Detect which cell encompasses the target text, then output its [X, Y] center coordinate. 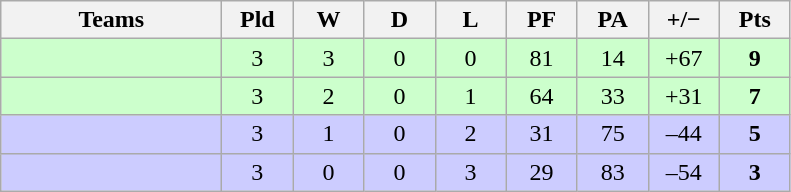
83 [612, 172]
W [328, 20]
64 [542, 96]
+67 [684, 58]
+/− [684, 20]
Pld [258, 20]
–44 [684, 134]
14 [612, 58]
33 [612, 96]
31 [542, 134]
PA [612, 20]
9 [754, 58]
+31 [684, 96]
D [400, 20]
81 [542, 58]
PF [542, 20]
–54 [684, 172]
L [470, 20]
Pts [754, 20]
75 [612, 134]
29 [542, 172]
5 [754, 134]
7 [754, 96]
Teams [112, 20]
